Return the [X, Y] coordinate for the center point of the cell that contains the specified text.  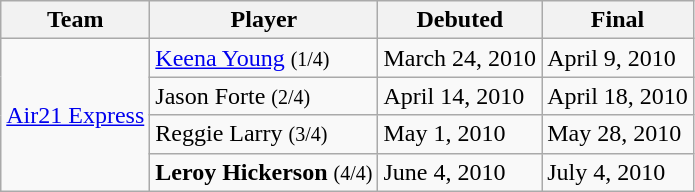
Keena Young (1/4) [264, 58]
July 4, 2010 [618, 172]
Jason Forte (2/4) [264, 96]
April 18, 2010 [618, 96]
Air21 Express [76, 115]
March 24, 2010 [460, 58]
Team [76, 20]
Final [618, 20]
April 9, 2010 [618, 58]
Player [264, 20]
May 1, 2010 [460, 134]
April 14, 2010 [460, 96]
June 4, 2010 [460, 172]
Leroy Hickerson (4/4) [264, 172]
Reggie Larry (3/4) [264, 134]
May 28, 2010 [618, 134]
Debuted [460, 20]
